Find where the given text appears and provide that cell's center as (x, y) coordinate. 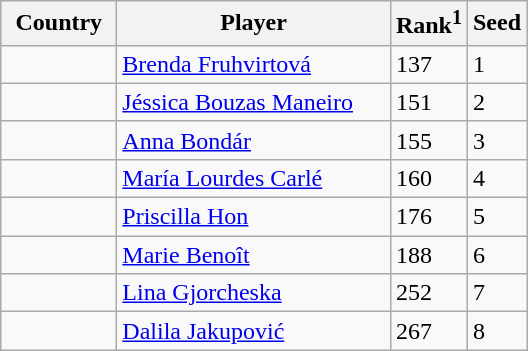
267 (428, 331)
Priscilla Hon (254, 217)
252 (428, 293)
7 (496, 293)
8 (496, 331)
Dalila Jakupović (254, 331)
6 (496, 255)
176 (428, 217)
María Lourdes Carlé (254, 178)
3 (496, 140)
4 (496, 178)
Rank1 (428, 24)
155 (428, 140)
Anna Bondár (254, 140)
Country (59, 24)
2 (496, 102)
Jéssica Bouzas Maneiro (254, 102)
137 (428, 64)
Brenda Fruhvirtová (254, 64)
Seed (496, 24)
1 (496, 64)
151 (428, 102)
Lina Gjorcheska (254, 293)
160 (428, 178)
Marie Benoît (254, 255)
5 (496, 217)
Player (254, 24)
188 (428, 255)
